Return the [X, Y] coordinate for the center point of the cell that contains the specified text.  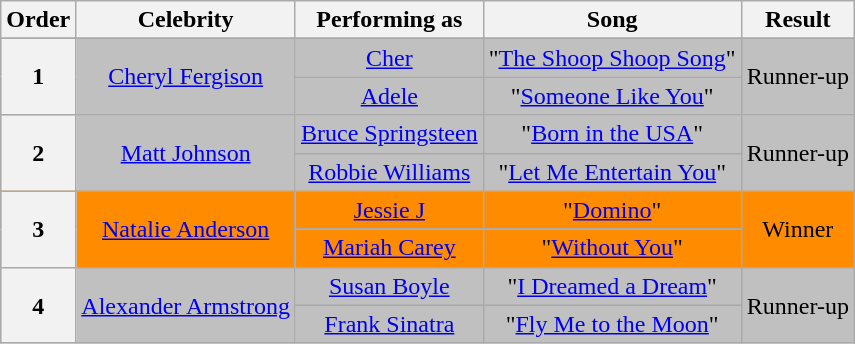
Adele [389, 96]
Matt Johnson [186, 153]
"I Dreamed a Dream" [612, 286]
"Someone Like You" [612, 96]
Natalie Anderson [186, 229]
Alexander Armstrong [186, 305]
"Fly Me to the Moon" [612, 324]
"Born in the USA" [612, 134]
Mariah Carey [389, 248]
Result [798, 20]
"The Shoop Shoop Song" [612, 58]
Susan Boyle [389, 286]
Cher [389, 58]
4 [38, 305]
"Let Me Entertain You" [612, 172]
Order [38, 20]
Frank Sinatra [389, 324]
Winner [798, 229]
3 [38, 229]
Jessie J [389, 210]
"Without You" [612, 248]
Cheryl Fergison [186, 77]
2 [38, 153]
"Domino" [612, 210]
Performing as [389, 20]
1 [38, 77]
Robbie Williams [389, 172]
Song [612, 20]
Bruce Springsteen [389, 134]
Celebrity [186, 20]
